Return the [x, y] coordinate for the center point of the cell that contains the specified text.  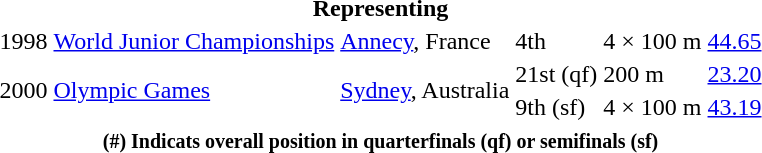
21st (qf) [556, 74]
World Junior Championships [194, 41]
Olympic Games [194, 90]
200 m [652, 74]
Sydney, Australia [425, 90]
9th (sf) [556, 107]
Annecy, France [425, 41]
4th [556, 41]
